Search for the cell housing the specified text and yield its (x, y) center coordinate. 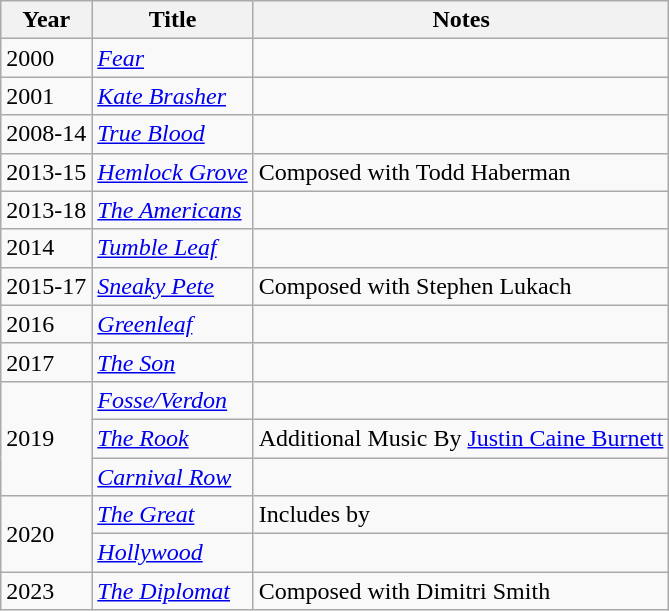
Notes (461, 20)
Fosse/Verdon (172, 400)
Title (172, 20)
Carnival Row (172, 477)
True Blood (172, 134)
2016 (46, 324)
Year (46, 20)
2015-17 (46, 286)
2001 (46, 96)
Sneaky Pete (172, 286)
Hemlock Grove (172, 172)
Kate Brasher (172, 96)
The Diplomat (172, 591)
Composed with Stephen Lukach (461, 286)
2023 (46, 591)
2014 (46, 248)
Includes by (461, 515)
Hollywood (172, 553)
Greenleaf (172, 324)
2019 (46, 438)
2020 (46, 534)
2017 (46, 362)
The Great (172, 515)
Composed with Dimitri Smith (461, 591)
The Americans (172, 210)
The Son (172, 362)
Tumble Leaf (172, 248)
Additional Music By Justin Caine Burnett (461, 438)
The Rook (172, 438)
2008-14 (46, 134)
2000 (46, 58)
Composed with Todd Haberman (461, 172)
Fear (172, 58)
2013-15 (46, 172)
2013-18 (46, 210)
